Identify which cell holds the provided text, then report its [X, Y] central coordinate. 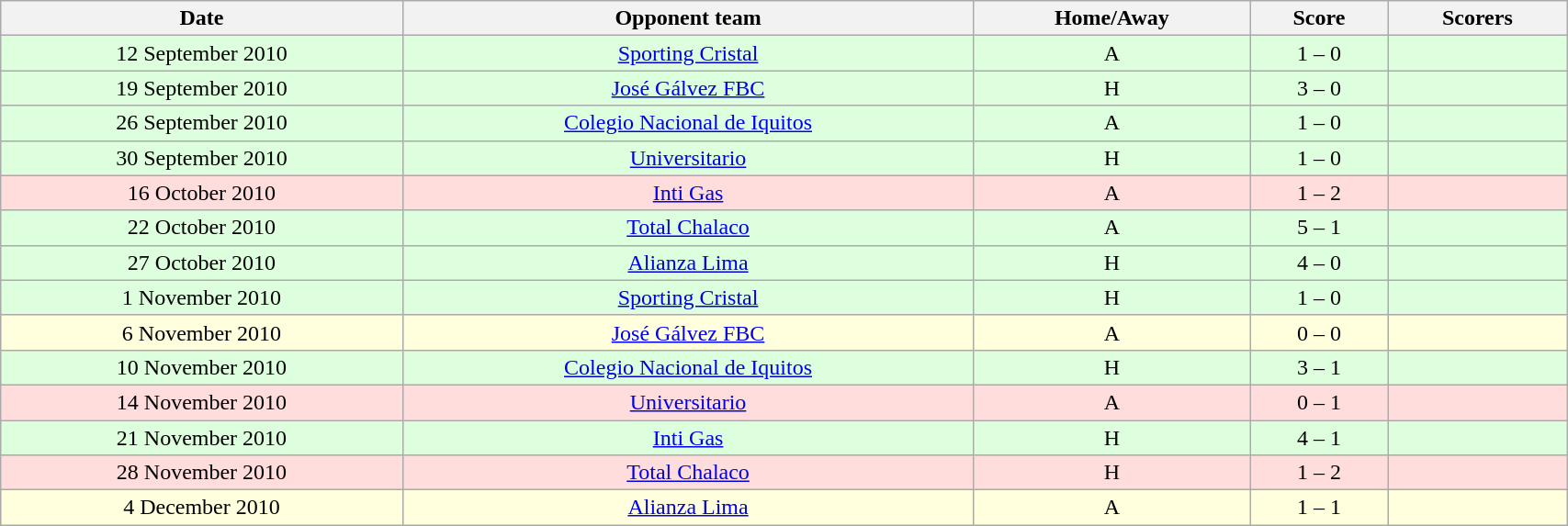
Date [202, 18]
5 – 1 [1319, 228]
3 – 1 [1319, 367]
0 – 0 [1319, 332]
27 October 2010 [202, 263]
Opponent team [688, 18]
28 November 2010 [202, 473]
22 October 2010 [202, 228]
16 October 2010 [202, 193]
Home/Away [1111, 18]
Score [1319, 18]
4 – 0 [1319, 263]
3 – 0 [1319, 88]
4 December 2010 [202, 508]
6 November 2010 [202, 332]
4 – 1 [1319, 438]
26 September 2010 [202, 123]
14 November 2010 [202, 402]
19 September 2010 [202, 88]
1 November 2010 [202, 297]
10 November 2010 [202, 367]
0 – 1 [1319, 402]
21 November 2010 [202, 438]
Scorers [1477, 18]
1 – 1 [1319, 508]
12 September 2010 [202, 53]
30 September 2010 [202, 158]
